For the text-containing cell, return its midpoint in (x, y) coordinate format. 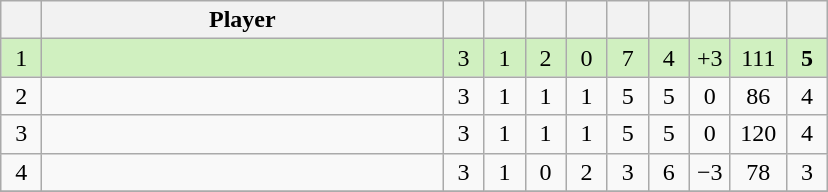
+3 (710, 58)
111 (758, 58)
7 (628, 58)
120 (758, 134)
Player (242, 20)
86 (758, 96)
78 (758, 172)
6 (668, 172)
−3 (710, 172)
